Determine the (x, y) coordinate at the center of the cell enclosing the given text.  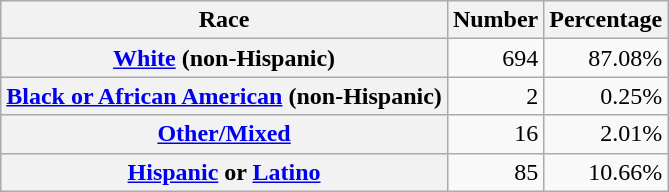
87.08% (606, 58)
Race (224, 20)
Hispanic or Latino (224, 172)
Percentage (606, 20)
694 (495, 58)
2 (495, 96)
White (non-Hispanic) (224, 58)
16 (495, 134)
2.01% (606, 134)
Black or African American (non-Hispanic) (224, 96)
85 (495, 172)
10.66% (606, 172)
0.25% (606, 96)
Other/Mixed (224, 134)
Number (495, 20)
